Provide the [x, y] coordinate of the cell's center where the given text is located.  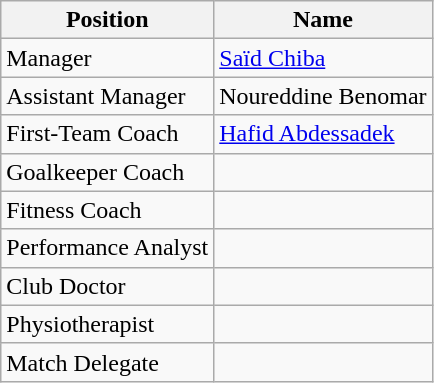
Fitness Coach [108, 210]
Assistant Manager [108, 96]
Manager [108, 58]
Performance Analyst [108, 248]
Position [108, 20]
Hafid Abdessadek [323, 134]
Name [323, 20]
Match Delegate [108, 362]
Noureddine Benomar [323, 96]
Saïd Chiba [323, 58]
Physiotherapist [108, 324]
Club Doctor [108, 286]
Goalkeeper Coach [108, 172]
First-Team Coach [108, 134]
